Determine the (x, y) coordinate at the center of the cell enclosing the given text.  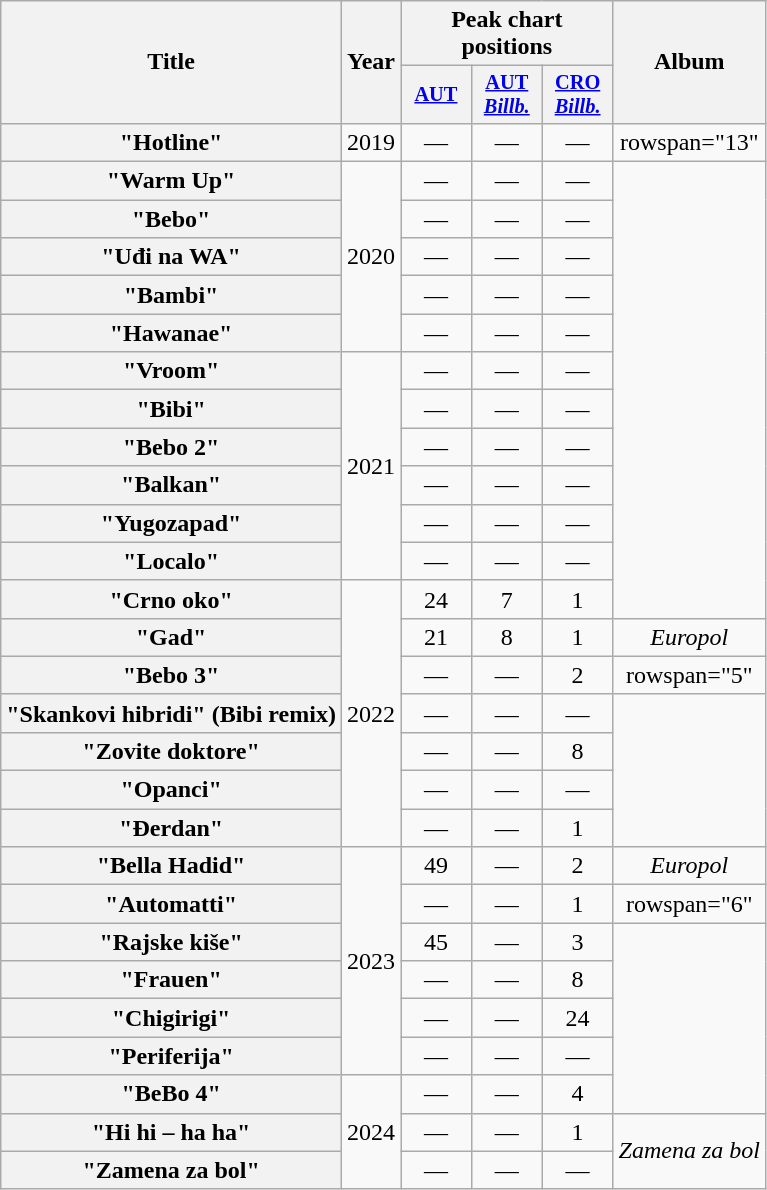
rowspan="13" (689, 142)
"Hawanae" (172, 333)
"Yugozapad" (172, 523)
"Zamena za bol" (172, 1170)
"Bebo 2" (172, 447)
3 (578, 942)
Year (370, 62)
7 (506, 599)
2019 (370, 142)
"Bambi" (172, 295)
"Warm Up" (172, 181)
rowspan="6" (689, 904)
"BeBo 4" (172, 1094)
"Bella Hadid" (172, 866)
2023 (370, 961)
"Frauen" (172, 980)
"Zovite doktore" (172, 751)
AUT (436, 95)
"Rajske kiše" (172, 942)
CROBillb. (578, 95)
Title (172, 62)
4 (578, 1094)
"Periferija" (172, 1056)
21 (436, 637)
"Localo" (172, 561)
"Bibi" (172, 409)
Peak chart positions (506, 34)
"Hotline" (172, 142)
"Đerdan" (172, 828)
45 (436, 942)
Zamena za bol (689, 1151)
"Chigirigi" (172, 1018)
"Balkan" (172, 485)
AUTBillb. (506, 95)
2021 (370, 466)
"Skankovi hibridi" (Bibi remix) (172, 713)
"Hi hi – ha ha" (172, 1132)
Album (689, 62)
"Bebo 3" (172, 675)
"Vroom" (172, 371)
"Automatti" (172, 904)
"Gad" (172, 637)
2020 (370, 257)
49 (436, 866)
2024 (370, 1132)
rowspan="5" (689, 675)
"Uđi na WA" (172, 257)
2022 (370, 713)
"Opanci" (172, 790)
"Bebo" (172, 219)
"Crno oko" (172, 599)
